Return the (x, y) coordinate for the center point of the cell that contains the specified text.  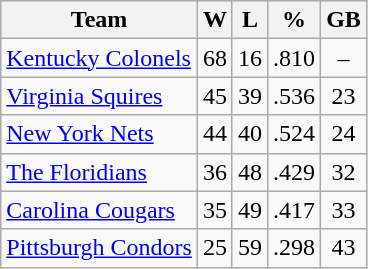
.536 (294, 96)
44 (214, 134)
48 (250, 172)
36 (214, 172)
.810 (294, 58)
GB (344, 20)
The Floridians (100, 172)
Virginia Squires (100, 96)
Team (100, 20)
Pittsburgh Condors (100, 248)
33 (344, 210)
.524 (294, 134)
.429 (294, 172)
L (250, 20)
New York Nets (100, 134)
32 (344, 172)
43 (344, 248)
35 (214, 210)
.417 (294, 210)
.298 (294, 248)
Carolina Cougars (100, 210)
59 (250, 248)
39 (250, 96)
% (294, 20)
W (214, 20)
24 (344, 134)
40 (250, 134)
16 (250, 58)
68 (214, 58)
49 (250, 210)
25 (214, 248)
45 (214, 96)
– (344, 58)
Kentucky Colonels (100, 58)
23 (344, 96)
